Search for the cell housing the specified text and yield its [x, y] center coordinate. 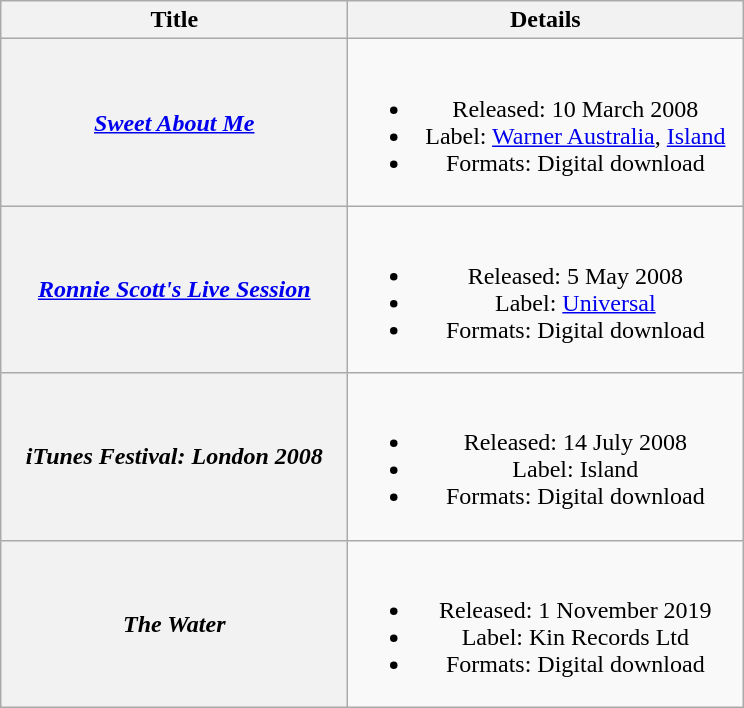
The Water [174, 624]
Sweet About Me [174, 122]
Released: 1 November 2019Label: Kin Records LtdFormats: Digital download [546, 624]
Released: 5 May 2008Label: UniversalFormats: Digital download [546, 290]
Title [174, 20]
Details [546, 20]
Released: 14 July 2008Label: IslandFormats: Digital download [546, 456]
Released: 10 March 2008Label: Warner Australia, IslandFormats: Digital download [546, 122]
Ronnie Scott's Live Session [174, 290]
iTunes Festival: London 2008 [174, 456]
